Capture the cell that displays the provided text and extract its [x, y] central coordinate. 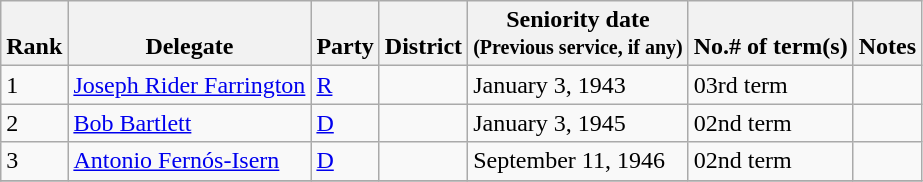
R [345, 85]
Rank [34, 34]
Notes [887, 34]
Joseph Rider Farrington [190, 85]
3 [34, 161]
2 [34, 123]
September 11, 1946 [578, 161]
03rd term [770, 85]
Party [345, 34]
No.# of term(s) [770, 34]
Delegate [190, 34]
January 3, 1943 [578, 85]
January 3, 1945 [578, 123]
Seniority date(Previous service, if any) [578, 34]
Antonio Fernós-Isern [190, 161]
Bob Bartlett [190, 123]
1 [34, 85]
District [423, 34]
